Identify which cell holds the provided text, then report its (X, Y) central coordinate. 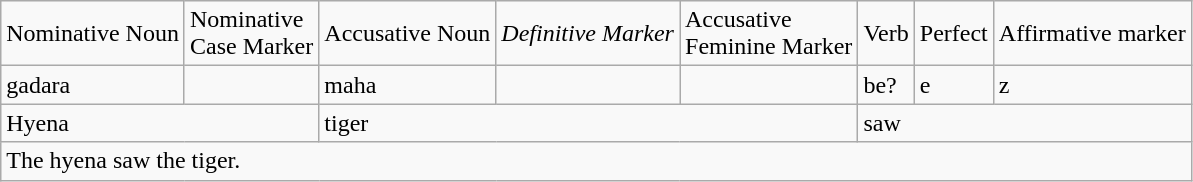
Verb (886, 34)
be? (886, 85)
AccusativeFeminine Marker (769, 34)
Hyena (160, 123)
Accusative Noun (408, 34)
tiger (588, 123)
Affirmative marker (1092, 34)
Nominative Noun (93, 34)
Perfect (954, 34)
e (954, 85)
gadara (93, 85)
The hyena saw the tiger. (596, 161)
z (1092, 85)
Definitive Marker (588, 34)
NominativeCase Marker (251, 34)
maha (408, 85)
saw (1024, 123)
